Capture the cell that displays the provided text and extract its [x, y] central coordinate. 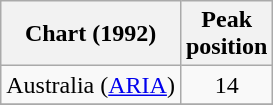
Chart (1992) [91, 34]
Australia (ARIA) [91, 85]
Peakposition [226, 34]
14 [226, 85]
